Identify which cell holds the provided text, then report its [x, y] central coordinate. 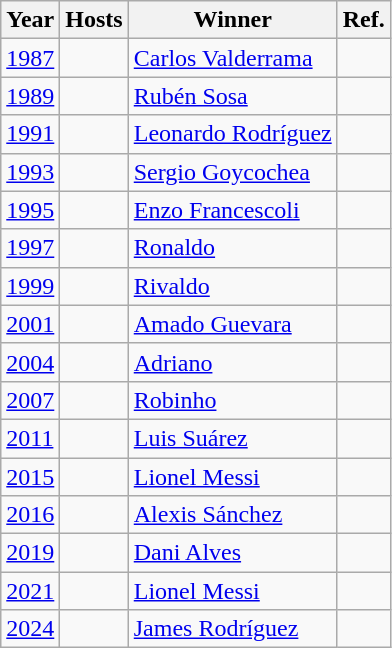
Ref. [364, 20]
2001 [30, 324]
Amado Guevara [232, 324]
1999 [30, 286]
2015 [30, 477]
Ronaldo [232, 248]
1989 [30, 96]
1987 [30, 58]
Year [30, 20]
Robinho [232, 400]
Hosts [94, 20]
Rubén Sosa [232, 96]
Alexis Sánchez [232, 515]
2021 [30, 591]
Rivaldo [232, 286]
2007 [30, 400]
2024 [30, 629]
Winner [232, 20]
Adriano [232, 362]
1991 [30, 134]
1997 [30, 248]
James Rodríguez [232, 629]
Leonardo Rodríguez [232, 134]
2016 [30, 515]
Sergio Goycochea [232, 172]
Enzo Francescoli [232, 210]
2011 [30, 438]
Luis Suárez [232, 438]
Carlos Valderrama [232, 58]
Dani Alves [232, 553]
2004 [30, 362]
2019 [30, 553]
1993 [30, 172]
1995 [30, 210]
